Output the [x, y] coordinate of the center of the cell containing the given text.  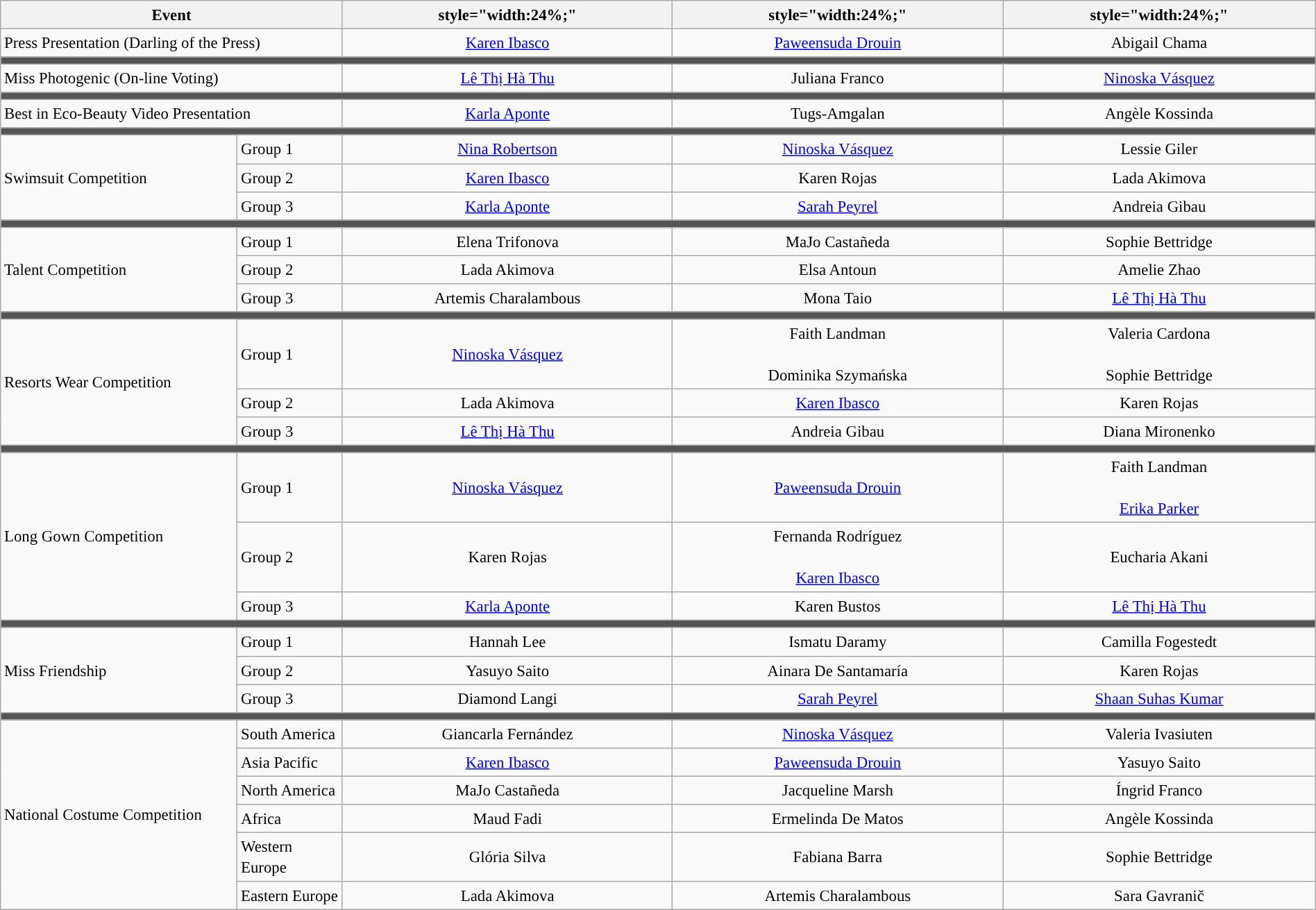
Shaan Suhas Kumar [1159, 698]
Juliana Franco [838, 79]
Nina Robertson [507, 150]
Miss Photogenic (On-line Voting) [172, 79]
Talent Competition [119, 269]
Ermelinda De Matos [838, 819]
Event [172, 15]
Maud Fadi [507, 819]
Asia Pacific [290, 762]
Elena Trifonova [507, 242]
Diana Mironenko [1159, 432]
Amelie Zhao [1159, 269]
Íngrid Franco [1159, 790]
National Costume Competition [119, 815]
Eastern Europe [290, 895]
South America [290, 734]
Jacqueline Marsh [838, 790]
Swimsuit Competition [119, 178]
Long Gown Competition [119, 537]
Fabiana Barra [838, 857]
Giancarla Fernández [507, 734]
Miss Friendship [119, 671]
Tugs-Amgalan [838, 114]
Resorts Wear Competition [119, 382]
Fernanda RodríguezKaren Ibasco [838, 558]
Eucharia Akani [1159, 558]
Hannah Lee [507, 643]
Lessie Giler [1159, 150]
Camilla Fogestedt [1159, 643]
Elsa Antoun [838, 269]
Ismatu Daramy [838, 643]
Faith LandmanErika Parker [1159, 487]
Glória Silva [507, 857]
Abigail Chama [1159, 43]
Ainara De Santamaría [838, 671]
Karen Bustos [838, 607]
North America [290, 790]
Sara Gavranič [1159, 895]
Africa [290, 819]
Mona Taio [838, 298]
Diamond Langi [507, 698]
Western Europe [290, 857]
Valeria Ivasiuten [1159, 734]
Faith LandmanDominika Szymańska [838, 354]
Press Presentation (Darling of the Press) [172, 43]
Valeria CardonaSophie Bettridge [1159, 354]
Best in Eco-Beauty Video Presentation [172, 114]
